Extract the [x, y] coordinate from the center of the cell holding the provided text.  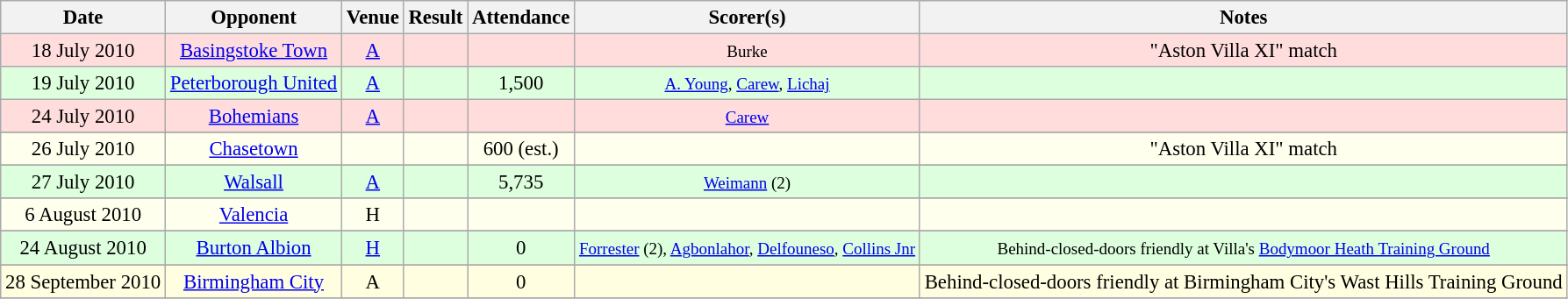
5,735 [521, 182]
A. Young, Carew, Lichaj [748, 83]
18 July 2010 [83, 51]
Birmingham City [254, 281]
Result [435, 18]
24 August 2010 [83, 248]
Behind-closed-doors friendly at Birmingham City's Wast Hills Training Ground [1243, 281]
Burke [748, 51]
27 July 2010 [83, 182]
24 July 2010 [83, 117]
Peterborough United [254, 83]
Venue [374, 18]
Burton Albion [254, 248]
Notes [1243, 18]
Valencia [254, 215]
Weimann (2) [748, 182]
Attendance [521, 18]
28 September 2010 [83, 281]
600 (est.) [521, 149]
Scorer(s) [748, 18]
Carew [748, 117]
Chasetown [254, 149]
19 July 2010 [83, 83]
Basingstoke Town [254, 51]
Forrester (2), Agbonlahor, Delfouneso, Collins Jnr [748, 248]
Bohemians [254, 117]
Opponent [254, 18]
Walsall [254, 182]
6 August 2010 [83, 215]
Date [83, 18]
1,500 [521, 83]
Behind-closed-doors friendly at Villa's Bodymoor Heath Training Ground [1243, 248]
26 July 2010 [83, 149]
